Find where the given text appears and provide that cell's center as [x, y] coordinate. 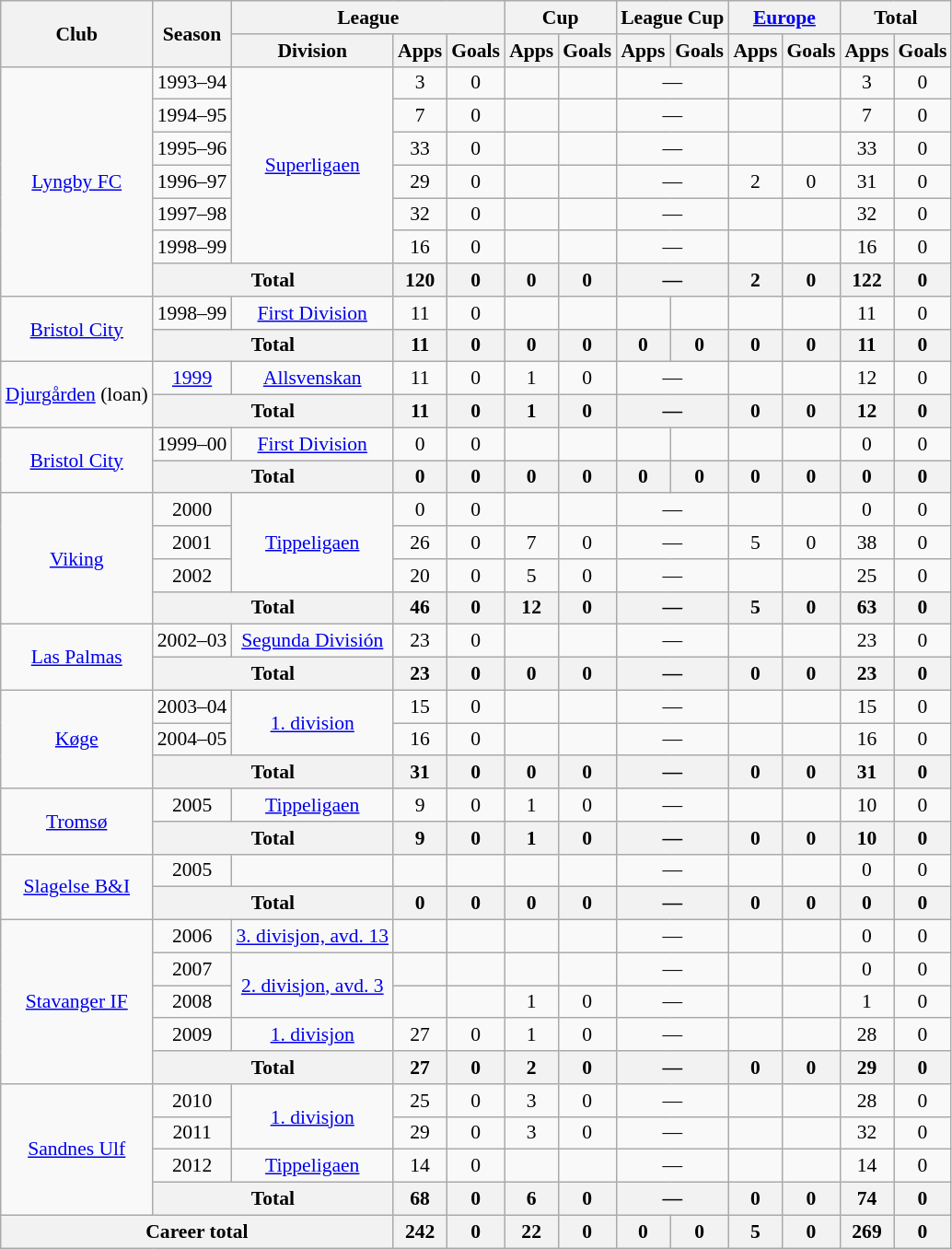
Allsvenskan [312, 379]
Superligaen [312, 165]
Club [77, 33]
Division [312, 51]
1999–00 [192, 444]
1997–98 [192, 215]
1993–94 [192, 83]
Cup [560, 18]
Las Palmas [77, 658]
2000 [192, 510]
Slagelse B&I [77, 886]
1996–97 [192, 181]
League Cup [672, 18]
Viking [77, 559]
2004–05 [192, 740]
Tromsø [77, 822]
2008 [192, 1002]
Europe [784, 18]
1999 [192, 379]
League [368, 18]
2006 [192, 937]
2009 [192, 1035]
46 [420, 608]
38 [866, 543]
2011 [192, 1133]
Segunda División [312, 641]
2003–04 [192, 706]
2010 [192, 1101]
120 [420, 280]
6 [531, 1199]
Career total [197, 1231]
Sandnes Ulf [77, 1150]
Lyngby FC [77, 181]
3. divisjon, avd. 13 [312, 937]
1994–95 [192, 116]
68 [420, 1199]
2007 [192, 969]
26 [420, 543]
Køge [77, 739]
22 [531, 1231]
74 [866, 1199]
63 [866, 608]
2002–03 [192, 641]
20 [420, 576]
1995–96 [192, 149]
269 [866, 1231]
2002 [192, 576]
242 [420, 1231]
1. division [312, 722]
Djurgården (loan) [77, 394]
2012 [192, 1166]
2. divisjon, avd. 3 [312, 986]
122 [866, 280]
2001 [192, 543]
Stavanger IF [77, 1002]
Season [192, 33]
